For the text-containing cell, return its midpoint in (X, Y) coordinate format. 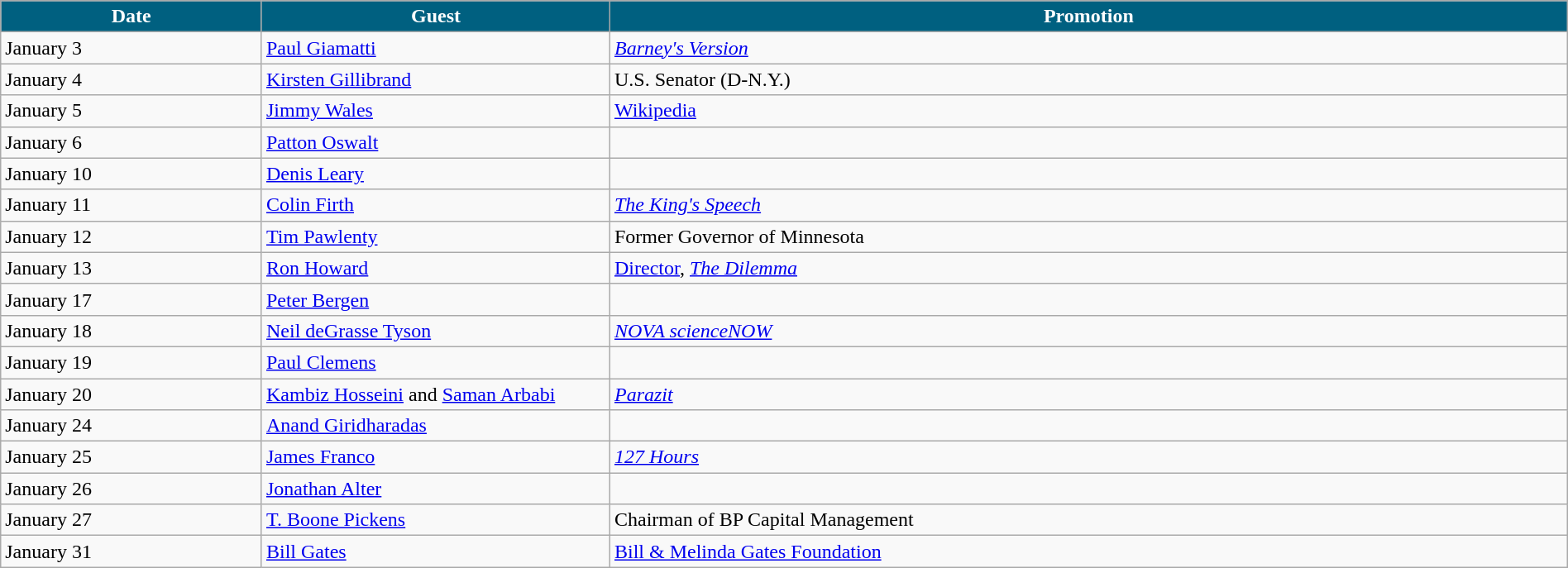
January 18 (131, 331)
Kambiz Hosseini and Saman Arbabi (435, 394)
Director, The Dilemma (1088, 268)
Paul Clemens (435, 362)
NOVA scienceNOW (1088, 331)
T. Boone Pickens (435, 520)
January 17 (131, 299)
Kirsten Gillibrand (435, 79)
Guest (435, 17)
January 26 (131, 489)
Parazit (1088, 394)
Chairman of BP Capital Management (1088, 520)
Colin Firth (435, 205)
Former Governor of Minnesota (1088, 236)
January 27 (131, 520)
Anand Giridharadas (435, 426)
January 24 (131, 426)
Paul Giamatti (435, 48)
January 20 (131, 394)
Bill Gates (435, 551)
James Franco (435, 457)
127 Hours (1088, 457)
January 31 (131, 551)
January 11 (131, 205)
Barney's Version (1088, 48)
January 12 (131, 236)
Patton Oswalt (435, 142)
January 25 (131, 457)
The King's Speech (1088, 205)
Jonathan Alter (435, 489)
January 19 (131, 362)
Jimmy Wales (435, 111)
January 5 (131, 111)
Ron Howard (435, 268)
Bill & Melinda Gates Foundation (1088, 551)
January 6 (131, 142)
Tim Pawlenty (435, 236)
Neil deGrasse Tyson (435, 331)
Peter Bergen (435, 299)
U.S. Senator (D-N.Y.) (1088, 79)
Denis Leary (435, 174)
January 3 (131, 48)
Date (131, 17)
January 13 (131, 268)
January 4 (131, 79)
Wikipedia (1088, 111)
Promotion (1088, 17)
January 10 (131, 174)
